Find where the given text appears and provide that cell's center as [x, y] coordinate. 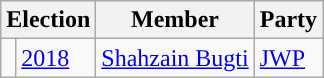
JWP [288, 58]
Election [48, 20]
2018 [56, 58]
Party [288, 20]
Member [175, 20]
Shahzain Bugti [175, 58]
